Determine the [x, y] coordinate at the center of the cell enclosing the given text.  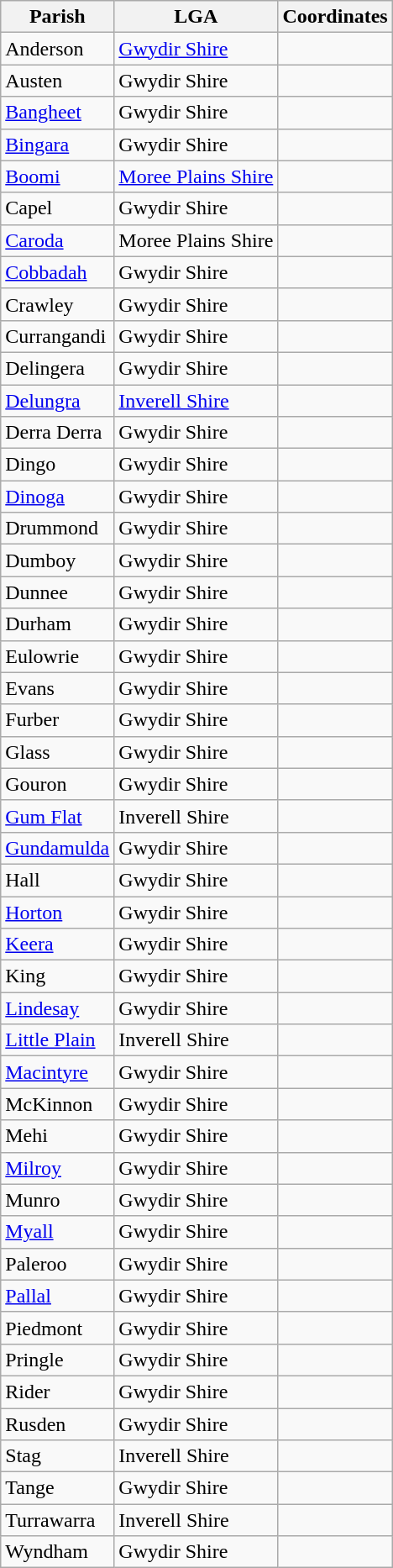
Furber [57, 720]
Little Plain [57, 1040]
Caroda [57, 240]
Mehi [57, 1136]
Lindesay [57, 1008]
Gouron [57, 784]
Munro [57, 1200]
Drummond [57, 529]
Dumboy [57, 560]
Keera [57, 944]
Anderson [57, 49]
Pallal [57, 1296]
Stag [57, 1456]
Currangandi [57, 336]
Paleroo [57, 1264]
Bingara [57, 145]
Coordinates [335, 17]
Dinoga [57, 497]
Macintyre [57, 1072]
Gundamulda [57, 848]
Derra Derra [57, 433]
Glass [57, 752]
Wyndham [57, 1552]
Austen [57, 81]
Eulowrie [57, 656]
McKinnon [57, 1104]
Crawley [57, 304]
Tange [57, 1488]
Cobbadah [57, 272]
Hall [57, 880]
Delungra [57, 401]
Delingera [57, 368]
Gum Flat [57, 816]
LGA [196, 17]
Milroy [57, 1168]
Dingo [57, 465]
Myall [57, 1232]
Turrawarra [57, 1520]
Pringle [57, 1360]
Durham [57, 624]
Parish [57, 17]
Evans [57, 688]
Piedmont [57, 1328]
Boomi [57, 176]
King [57, 976]
Horton [57, 912]
Dunnee [57, 592]
Rusden [57, 1424]
Rider [57, 1392]
Capel [57, 208]
Bangheet [57, 113]
